Output the [X, Y] coordinate of the center of the cell containing the given text.  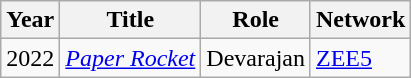
2022 [30, 58]
Role [256, 20]
Devarajan [256, 58]
Title [130, 20]
Year [30, 20]
Network [360, 20]
ZEE5 [360, 58]
Paper Rocket [130, 58]
